Determine the (X, Y) coordinate at the center of the cell enclosing the given text.  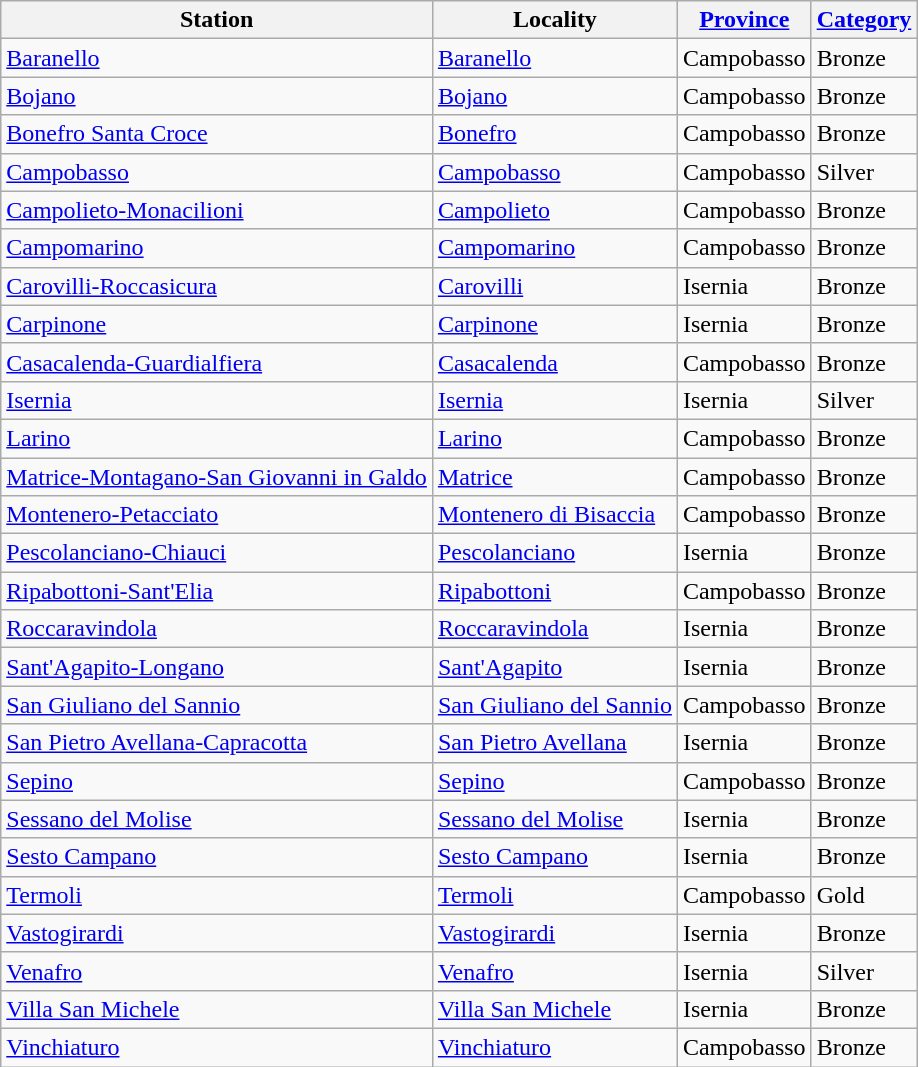
Category (864, 20)
Gold (864, 895)
Montenero di Bisaccia (554, 515)
Matrice-Montagano-San Giovanni in Galdo (217, 477)
Sant'Agapito (554, 667)
Casacalenda-Guardialfiera (217, 362)
Ripabottoni-Sant'Elia (217, 591)
Campolieto (554, 210)
Sant'Agapito-Longano (217, 667)
Province (744, 20)
Bonefro Santa Croce (217, 134)
Bonefro (554, 134)
Locality (554, 20)
San Pietro Avellana (554, 743)
San Pietro Avellana-Capracotta (217, 743)
Ripabottoni (554, 591)
Matrice (554, 477)
Carovilli (554, 286)
Casacalenda (554, 362)
Carovilli-Roccasicura (217, 286)
Montenero-Petacciato (217, 515)
Pescolanciano (554, 553)
Pescolanciano-Chiauci (217, 553)
Campolieto-Monacilioni (217, 210)
Station (217, 20)
